For the text-containing cell, return its midpoint in (x, y) coordinate format. 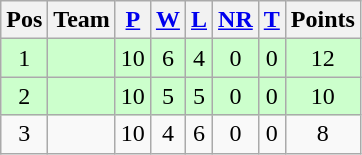
T (272, 20)
L (198, 20)
Pos (24, 20)
1 (24, 58)
3 (24, 134)
Points (322, 20)
NR (236, 20)
12 (322, 58)
2 (24, 96)
Team (82, 20)
P (132, 20)
8 (322, 134)
W (168, 20)
